Capture the cell that displays the provided text and extract its (X, Y) central coordinate. 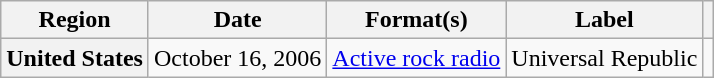
Date (237, 20)
Label (604, 20)
United States (75, 58)
Universal Republic (604, 58)
Region (75, 20)
October 16, 2006 (237, 58)
Format(s) (416, 20)
Active rock radio (416, 58)
